Search for the cell housing the specified text and yield its (X, Y) center coordinate. 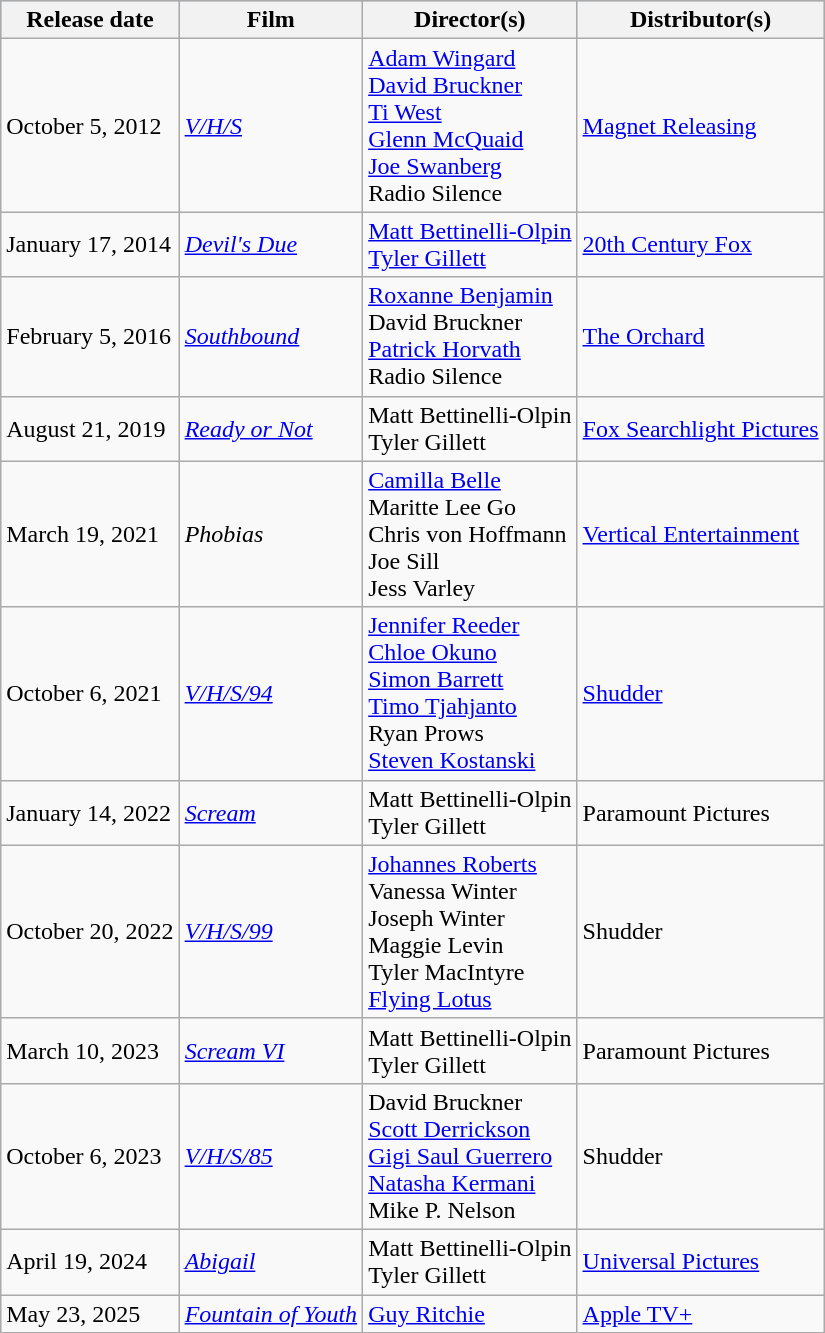
Abigail (271, 1262)
Adam WingardDavid BrucknerTi WestGlenn McQuaidJoe SwanbergRadio Silence (470, 126)
Apple TV+ (700, 1313)
May 23, 2025 (90, 1313)
Camilla BelleMaritte Lee GoChris von HoffmannJoe SillJess Varley (470, 534)
The Orchard (700, 336)
February 5, 2016 (90, 336)
October 20, 2022 (90, 932)
January 17, 2014 (90, 244)
August 21, 2019 (90, 428)
V/H/S/94 (271, 694)
Director(s) (470, 20)
October 6, 2021 (90, 694)
Devil's Due (271, 244)
20th Century Fox (700, 244)
Scream (271, 812)
Johannes RobertsVanessa WinterJoseph WinterMaggie LevinTyler MacIntyreFlying Lotus (470, 932)
V/H/S (271, 126)
April 19, 2024 (90, 1262)
Distributor(s) (700, 20)
Jennifer ReederChloe OkunoSimon BarrettTimo TjahjantoRyan ProwsSteven Kostanski (470, 694)
Universal Pictures (700, 1262)
March 10, 2023 (90, 1050)
Fox Searchlight Pictures (700, 428)
October 6, 2023 (90, 1156)
October 5, 2012 (90, 126)
Vertical Entertainment (700, 534)
Southbound (271, 336)
Magnet Releasing (700, 126)
David BrucknerScott DerricksonGigi Saul GuerreroNatasha KermaniMike P. Nelson (470, 1156)
Guy Ritchie (470, 1313)
Release date (90, 20)
Roxanne BenjaminDavid BrucknerPatrick HorvathRadio Silence (470, 336)
Film (271, 20)
Fountain of Youth (271, 1313)
Phobias (271, 534)
March 19, 2021 (90, 534)
V/H/S/99 (271, 932)
January 14, 2022 (90, 812)
Scream VI (271, 1050)
Ready or Not (271, 428)
V/H/S/85 (271, 1156)
